Return (x, y) of the center of cell containing provided text 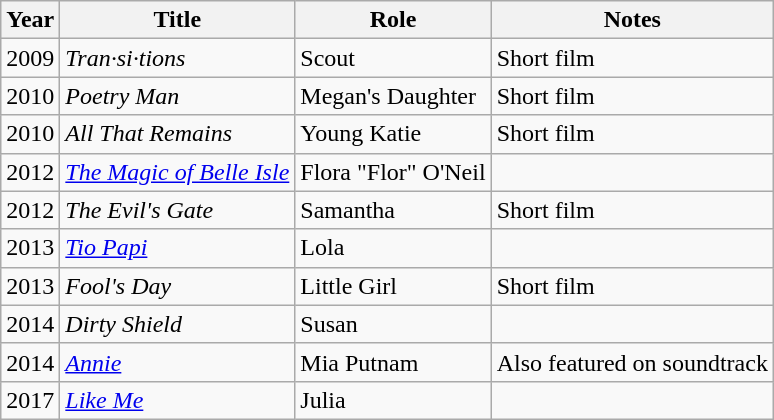
The Evil's Gate (178, 210)
Poetry Man (178, 96)
Lola (393, 248)
Role (393, 20)
Annie (178, 362)
Fool's Day (178, 286)
2009 (30, 58)
2017 (30, 400)
Mia Putnam (393, 362)
Tran·si·tions (178, 58)
Scout (393, 58)
Little Girl (393, 286)
Megan's Daughter (393, 96)
Title (178, 20)
Dirty Shield (178, 324)
Year (30, 20)
Flora "Flor" O'Neil (393, 172)
Young Katie (393, 134)
Tio Papi (178, 248)
Notes (632, 20)
Julia (393, 400)
Like Me (178, 400)
Also featured on soundtrack (632, 362)
Susan (393, 324)
The Magic of Belle Isle (178, 172)
All That Remains (178, 134)
Samantha (393, 210)
